Output the (x, y) coordinate of the center of the cell containing the given text.  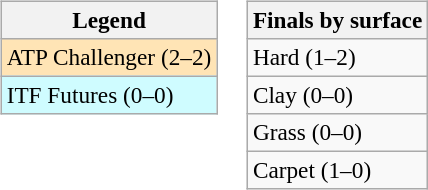
ATP Challenger (2–2) (108, 57)
Carpet (1–0) (337, 171)
Clay (0–0) (337, 95)
Hard (1–2) (337, 57)
Finals by surface (337, 20)
Grass (0–0) (337, 133)
ITF Futures (0–0) (108, 95)
Legend (108, 20)
